Scan for the cell matching the given text and deliver its [x, y] coordinate at center. 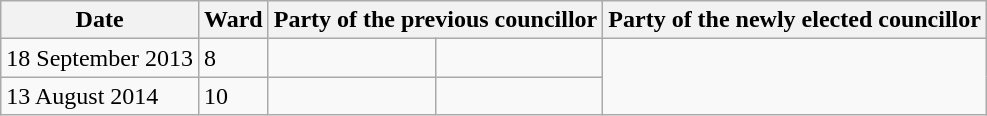
Date [100, 20]
8 [233, 58]
13 August 2014 [100, 96]
Party of the newly elected councillor [795, 20]
18 September 2013 [100, 58]
Party of the previous councillor [436, 20]
10 [233, 96]
Ward [233, 20]
